Search for the cell housing the specified text and yield its [x, y] center coordinate. 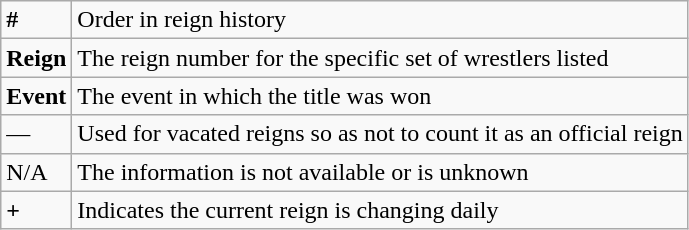
The reign number for the specific set of wrestlers listed [380, 58]
The event in which the title was won [380, 96]
Reign [36, 58]
N/A [36, 172]
Indicates the current reign is changing daily [380, 210]
— [36, 134]
Used for vacated reigns so as not to count it as an official reign [380, 134]
Event [36, 96]
# [36, 20]
The information is not available or is unknown [380, 172]
Order in reign history [380, 20]
+ [36, 210]
